Locate the cell with the specified text and output its (x, y) center coordinate. 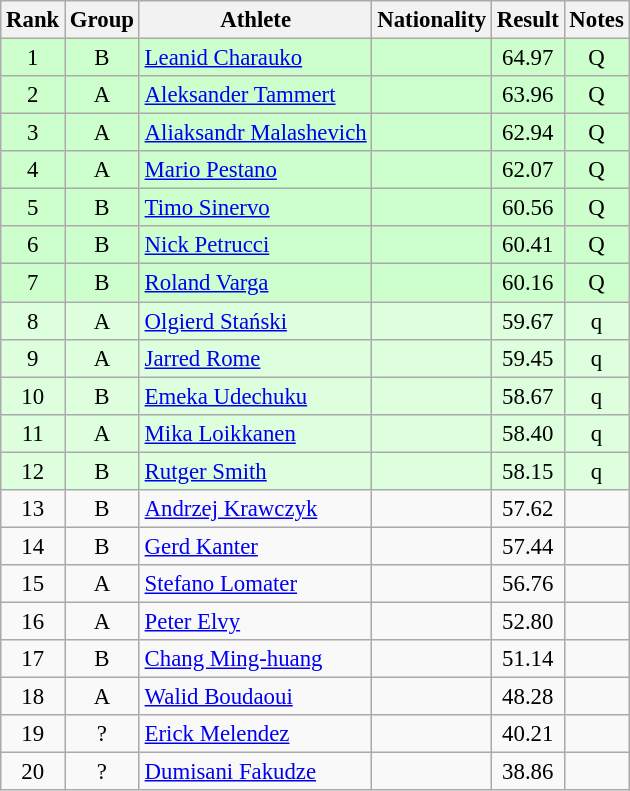
3 (33, 133)
Rank (33, 20)
14 (33, 546)
62.94 (528, 133)
Leanid Charauko (256, 58)
58.40 (528, 433)
9 (33, 358)
60.41 (528, 245)
16 (33, 621)
10 (33, 396)
1 (33, 58)
Jarred Rome (256, 358)
Andrzej Krawczyk (256, 509)
58.15 (528, 471)
59.45 (528, 358)
19 (33, 734)
Stefano Lomater (256, 584)
52.80 (528, 621)
Rutger Smith (256, 471)
20 (33, 772)
40.21 (528, 734)
Mika Loikkanen (256, 433)
17 (33, 659)
Timo Sinervo (256, 208)
51.14 (528, 659)
7 (33, 283)
Group (102, 20)
63.96 (528, 95)
2 (33, 95)
64.97 (528, 58)
18 (33, 697)
Emeka Udechuku (256, 396)
Erick Melendez (256, 734)
59.67 (528, 321)
4 (33, 170)
Athlete (256, 20)
Aleksander Tammert (256, 95)
Peter Elvy (256, 621)
12 (33, 471)
58.67 (528, 396)
60.16 (528, 283)
Result (528, 20)
Aliaksandr Malashevich (256, 133)
Mario Pestano (256, 170)
Walid Boudaoui (256, 697)
15 (33, 584)
8 (33, 321)
Dumisani Fakudze (256, 772)
62.07 (528, 170)
60.56 (528, 208)
38.86 (528, 772)
5 (33, 208)
13 (33, 509)
11 (33, 433)
57.44 (528, 546)
Notes (596, 20)
Nationality (432, 20)
6 (33, 245)
Gerd Kanter (256, 546)
57.62 (528, 509)
56.76 (528, 584)
48.28 (528, 697)
Roland Varga (256, 283)
Nick Petrucci (256, 245)
Chang Ming-huang (256, 659)
Olgierd Stański (256, 321)
